Determine the (x, y) coordinate at the center of the cell enclosing the given text.  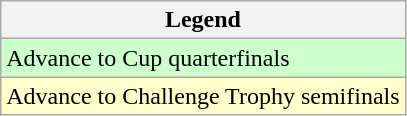
Legend (203, 20)
Advance to Challenge Trophy semifinals (203, 96)
Advance to Cup quarterfinals (203, 58)
